Output the [x, y] coordinate of the center of the cell containing the given text.  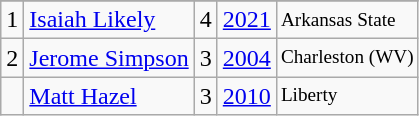
2021 [246, 20]
Charleston (WV) [347, 58]
1 [12, 20]
4 [206, 20]
Jerome Simpson [109, 58]
2010 [246, 96]
2004 [246, 58]
2 [12, 58]
Liberty [347, 96]
Matt Hazel [109, 96]
Isaiah Likely [109, 20]
Arkansas State [347, 20]
